For the text-containing cell, return its midpoint in (X, Y) coordinate format. 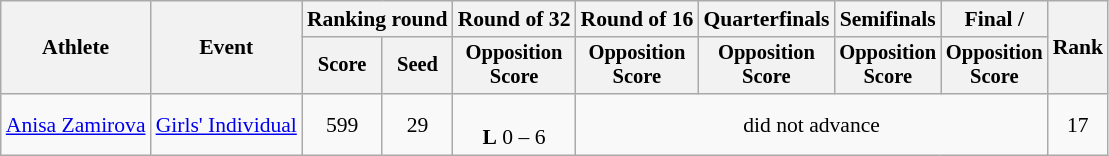
17 (1078, 124)
Quarterfinals (766, 19)
599 (342, 124)
Semifinals (888, 19)
L 0 – 6 (514, 124)
Rank (1078, 48)
Anisa Zamirova (76, 124)
Score (342, 66)
Ranking round (378, 19)
Round of 32 (514, 19)
Final / (994, 19)
Seed (417, 66)
29 (417, 124)
Event (226, 48)
did not advance (811, 124)
Athlete (76, 48)
Girls' Individual (226, 124)
Round of 16 (636, 19)
